Provide the [X, Y] coordinate of the cell's center where the given text is located.  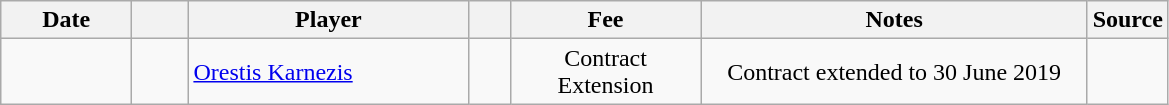
Player [328, 20]
Fee [606, 20]
Contract extended to 30 June 2019 [894, 72]
Notes [894, 20]
Orestis Karnezis [328, 72]
Date [66, 20]
Contract Extension [606, 72]
Source [1128, 20]
